Search for the cell housing the specified text and yield its [X, Y] center coordinate. 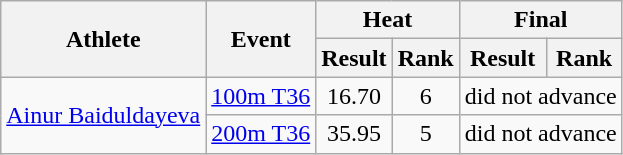
6 [426, 96]
35.95 [354, 134]
Event [261, 39]
Final [540, 20]
16.70 [354, 96]
Heat [388, 20]
Athlete [104, 39]
5 [426, 134]
100m T36 [261, 96]
Ainur Baiduldayeva [104, 115]
200m T36 [261, 134]
